Determine the [x, y] coordinate at the center of the cell enclosing the given text.  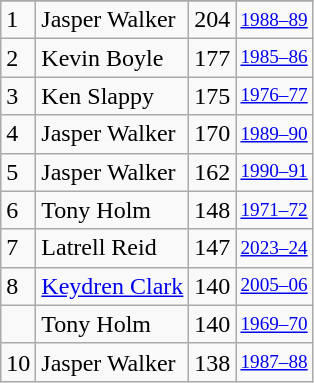
1988–89 [274, 20]
Keydren Clark [112, 286]
148 [212, 210]
10 [18, 362]
2 [18, 58]
162 [212, 172]
7 [18, 248]
175 [212, 96]
2023–24 [274, 248]
138 [212, 362]
1976–77 [274, 96]
8 [18, 286]
1971–72 [274, 210]
1969–70 [274, 324]
1989–90 [274, 134]
6 [18, 210]
177 [212, 58]
1 [18, 20]
204 [212, 20]
Kevin Boyle [112, 58]
1985–86 [274, 58]
4 [18, 134]
1987–88 [274, 362]
1990–91 [274, 172]
Ken Slappy [112, 96]
3 [18, 96]
5 [18, 172]
170 [212, 134]
147 [212, 248]
2005–06 [274, 286]
Latrell Reid [112, 248]
